Determine the [x, y] coordinate at the center of the cell enclosing the given text.  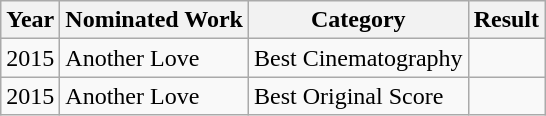
Nominated Work [154, 20]
Result [506, 20]
Best Cinematography [358, 58]
Year [30, 20]
Category [358, 20]
Best Original Score [358, 96]
